Find where the given text appears and provide that cell's center as [x, y] coordinate. 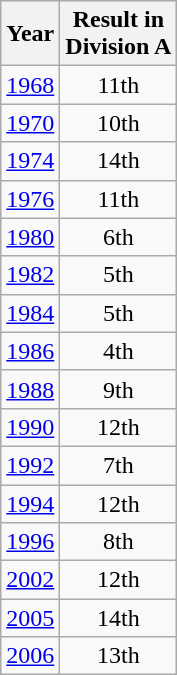
10th [118, 123]
Year [30, 34]
1992 [30, 465]
4th [118, 351]
13th [118, 656]
1988 [30, 389]
6th [118, 237]
1968 [30, 85]
1994 [30, 503]
9th [118, 389]
1980 [30, 237]
1976 [30, 199]
1974 [30, 161]
7th [118, 465]
1970 [30, 123]
2005 [30, 618]
1984 [30, 313]
1996 [30, 542]
1986 [30, 351]
2002 [30, 580]
2006 [30, 656]
Result inDivision A [118, 34]
1982 [30, 275]
8th [118, 542]
1990 [30, 427]
